Identify which cell holds the provided text, then report its [x, y] central coordinate. 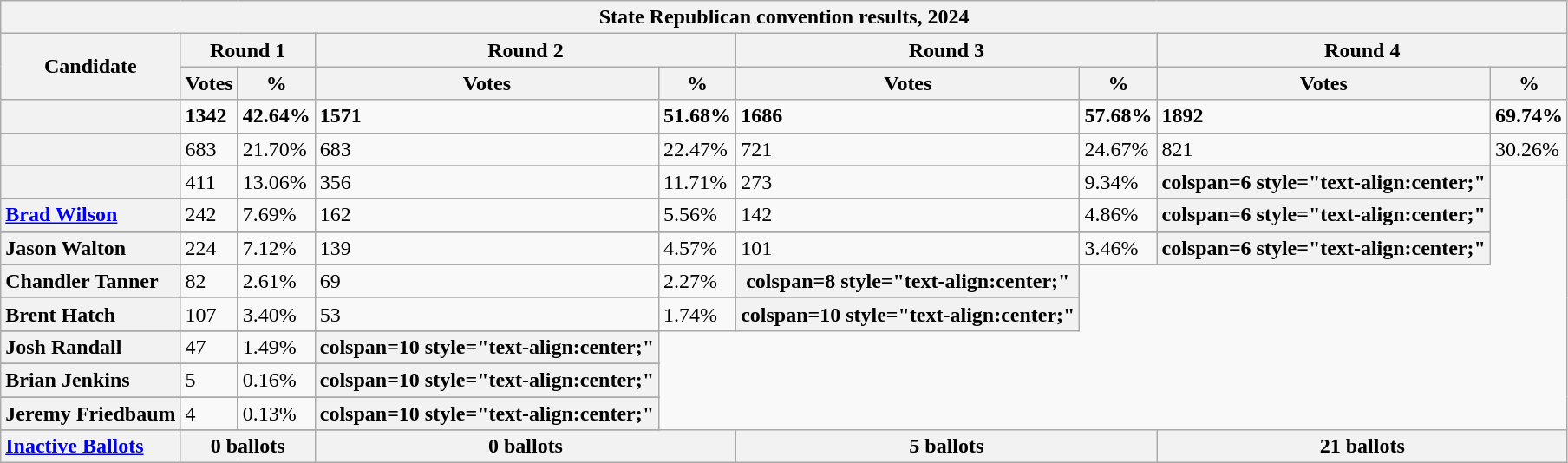
13.06% [276, 182]
Round 2 [526, 50]
721 [908, 149]
57.68% [1119, 116]
Brent Hatch [90, 314]
101 [908, 248]
1.49% [276, 347]
2.27% [697, 281]
22.47% [697, 149]
5 ballots [947, 447]
11.71% [697, 182]
3.40% [276, 314]
4.57% [697, 248]
7.69% [276, 215]
51.68% [697, 116]
162 [487, 215]
colspan=8 style="text-align:center;" [908, 281]
Chandler Tanner [90, 281]
Brad Wilson [90, 215]
356 [487, 182]
69 [487, 281]
82 [209, 281]
Jason Walton [90, 248]
Round 4 [1362, 50]
4.86% [1119, 215]
69.74% [1528, 116]
3.46% [1119, 248]
30.26% [1528, 149]
107 [209, 314]
Candidate [90, 67]
Brian Jenkins [90, 380]
Inactive Ballots [90, 447]
4 [209, 414]
1686 [908, 116]
2.61% [276, 281]
Josh Randall [90, 347]
9.34% [1119, 182]
1571 [487, 116]
Round 1 [248, 50]
242 [209, 215]
821 [1323, 149]
5.56% [697, 215]
Round 3 [947, 50]
1.74% [697, 314]
21.70% [276, 149]
Jeremy Friedbaum [90, 414]
0.16% [276, 380]
7.12% [276, 248]
1342 [209, 116]
42.64% [276, 116]
53 [487, 314]
21 ballots [1362, 447]
24.67% [1119, 149]
47 [209, 347]
411 [209, 182]
State Republican convention results, 2024 [784, 17]
1892 [1323, 116]
273 [908, 182]
142 [908, 215]
0.13% [276, 414]
139 [487, 248]
5 [209, 380]
224 [209, 248]
